From the cell containing the given text, extract its center point as [X, Y] coordinate. 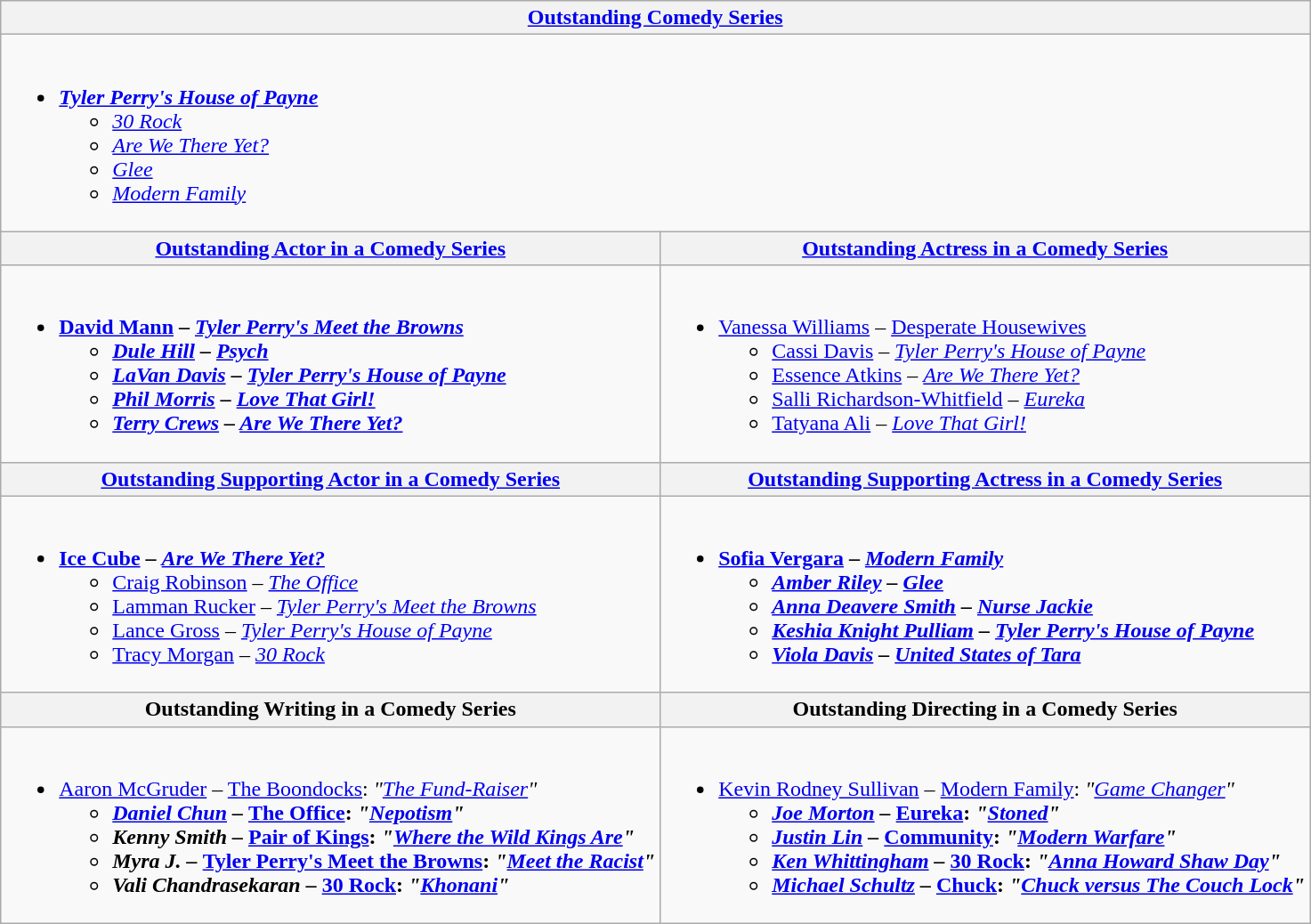
Tyler Perry's House of Payne30 RockAre We There Yet?GleeModern Family [655, 134]
Outstanding Directing in a Comedy Series [985, 709]
Outstanding Writing in a Comedy Series [331, 709]
Outstanding Supporting Actor in a Comedy Series [331, 479]
Outstanding Supporting Actress in a Comedy Series [985, 479]
Outstanding Comedy Series [655, 18]
Outstanding Actress in a Comedy Series [985, 248]
Outstanding Actor in a Comedy Series [331, 248]
